Locate the cell with the specified text and output its [X, Y] center coordinate. 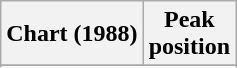
Peak position [189, 34]
Chart (1988) [72, 34]
